Output the (X, Y) coordinate of the center of the cell containing the given text.  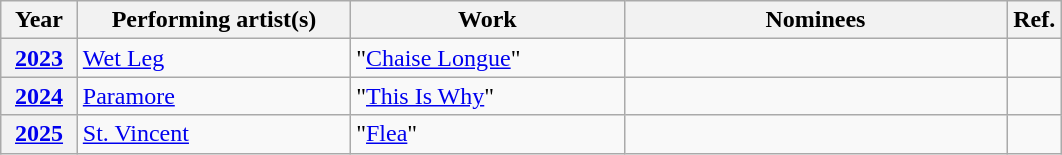
"Flea" (488, 134)
Year (40, 20)
"Chaise Longue" (488, 58)
2024 (40, 96)
Wet Leg (214, 58)
Ref. (1034, 20)
Work (488, 20)
Nominees (816, 20)
2023 (40, 58)
Performing artist(s) (214, 20)
Paramore (214, 96)
"This Is Why" (488, 96)
2025 (40, 134)
St. Vincent (214, 134)
